From the cell containing the given text, extract its center point as (x, y) coordinate. 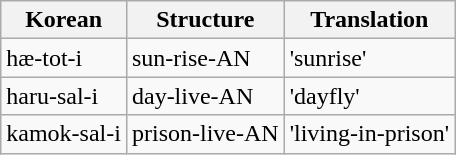
prison-live-AN (205, 134)
'sunrise' (369, 58)
haru-sal-i (64, 96)
Structure (205, 20)
day-live-AN (205, 96)
Korean (64, 20)
kamok-sal-i (64, 134)
sun-rise-AN (205, 58)
'dayfly' (369, 96)
hæ-tot-i (64, 58)
'living-in-prison' (369, 134)
Translation (369, 20)
